Capture the cell that displays the provided text and extract its [X, Y] central coordinate. 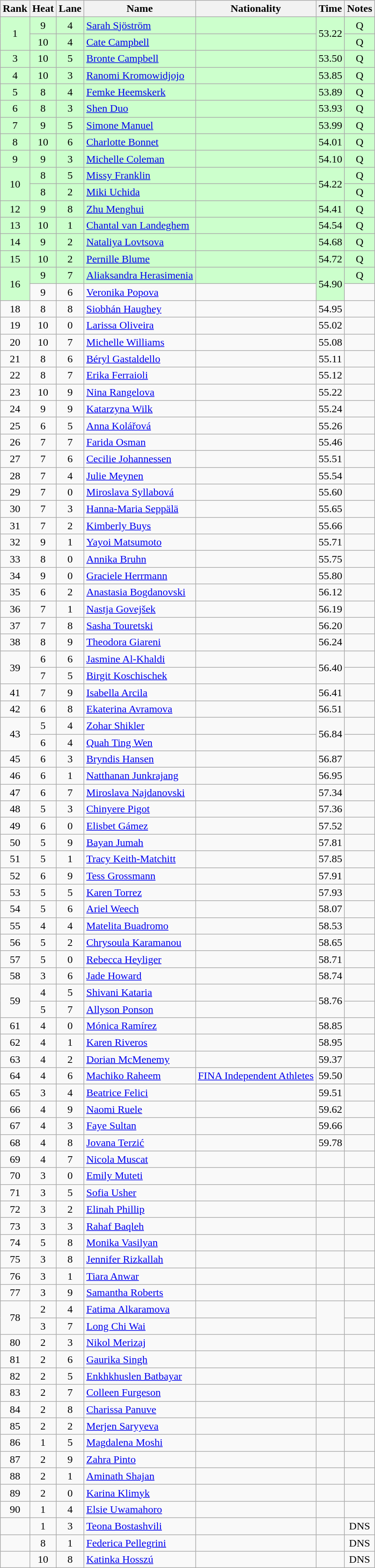
Mónica Ramírez [139, 1026]
67 [15, 1126]
55.60 [331, 492]
20 [15, 342]
Faye Sultan [139, 1126]
58.65 [331, 942]
Zahra Pinto [139, 1459]
Quah Ting Wen [139, 743]
24 [15, 409]
FINA Independent Athletes [256, 1076]
55.02 [331, 326]
Michelle Coleman [139, 159]
59.66 [331, 1126]
Rebecca Heyliger [139, 959]
55.54 [331, 475]
25 [15, 425]
53.93 [331, 109]
Jennifer Rizkallah [139, 1259]
59 [15, 1001]
Tracy Keith-Matchitt [139, 859]
56.12 [331, 592]
21 [15, 359]
55.24 [331, 409]
58.71 [331, 959]
Elsie Uwamahoro [139, 1509]
Gaurika Singh [139, 1359]
43 [15, 734]
56 [15, 942]
53.22 [331, 34]
Dorian McMenemy [139, 1059]
54.01 [331, 142]
59.37 [331, 1059]
57 [15, 959]
73 [15, 1226]
Isabella Arcila [139, 692]
Nationality [256, 9]
53.99 [331, 125]
Allyson Ponson [139, 1009]
32 [15, 542]
38 [15, 642]
Elisbet Gámez [139, 826]
57.52 [331, 826]
28 [15, 475]
Natthanan Junkrajang [139, 776]
82 [15, 1376]
19 [15, 326]
Shen Duo [139, 109]
75 [15, 1259]
Colleen Furgeson [139, 1393]
Erika Ferraioli [139, 375]
Jade Howard [139, 976]
Aminath Shajan [139, 1476]
54.54 [331, 226]
35 [15, 592]
55.26 [331, 425]
72 [15, 1209]
Time [331, 9]
Cecilie Johannessen [139, 459]
Bryndis Hansen [139, 759]
54.90 [331, 284]
12 [15, 209]
54 [15, 909]
23 [15, 392]
Ekaterina Avramova [139, 709]
55.11 [331, 359]
Sasha Touretski [139, 626]
27 [15, 459]
Bronte Campbell [139, 59]
59.78 [331, 1143]
Julie Meynen [139, 475]
Lane [70, 9]
45 [15, 759]
55.12 [331, 375]
58.85 [331, 1026]
59.62 [331, 1109]
58.74 [331, 976]
68 [15, 1143]
Beatrice Felici [139, 1093]
54.95 [331, 309]
85 [15, 1426]
55.75 [331, 559]
Cate Campbell [139, 42]
65 [15, 1093]
54.22 [331, 184]
57.91 [331, 876]
Miki Uchida [139, 192]
Nina Rangelova [139, 392]
49 [15, 826]
13 [15, 226]
86 [15, 1443]
Long Chi Wai [139, 1326]
56.84 [331, 734]
Ranomi Kromowidjojo [139, 75]
71 [15, 1193]
53.50 [331, 59]
77 [15, 1293]
53.85 [331, 75]
56.40 [331, 667]
Nataliya Lovtsova [139, 242]
41 [15, 692]
Hanna-Maria Seppälä [139, 509]
59.50 [331, 1076]
Ariel Weech [139, 909]
Tiara Anwar [139, 1276]
Jovana Terzić [139, 1143]
Chinyere Pigot [139, 809]
55.80 [331, 576]
Missy Franklin [139, 175]
Nastja Govejšek [139, 609]
Machiko Raheem [139, 1076]
Elinah Phillip [139, 1209]
Teona Bostashvili [139, 1526]
Femke Heemskerk [139, 92]
46 [15, 776]
31 [15, 526]
Graciele Herrmann [139, 576]
Larissa Oliveira [139, 326]
Name [139, 9]
18 [15, 309]
84 [15, 1409]
53 [15, 892]
57.85 [331, 859]
Miroslava Najdanovski [139, 793]
36 [15, 609]
Magdalena Moshi [139, 1443]
47 [15, 793]
53.89 [331, 92]
Veronika Popova [139, 292]
89 [15, 1493]
Anna Kolářová [139, 425]
Charlotte Bonnet [139, 142]
52 [15, 876]
Jasmine Al-Khaldi [139, 659]
63 [15, 1059]
56.24 [331, 642]
Zohar Shikler [139, 726]
90 [15, 1509]
Simone Manuel [139, 125]
50 [15, 842]
Chrysoula Karamanou [139, 942]
58 [15, 976]
54.72 [331, 259]
22 [15, 375]
Bayan Jumah [139, 842]
Birgit Koschischek [139, 676]
39 [15, 667]
66 [15, 1109]
Karen Torrez [139, 892]
Tess Grossmann [139, 876]
56.87 [331, 759]
15 [15, 259]
88 [15, 1476]
29 [15, 492]
55.71 [331, 542]
58.76 [331, 1001]
Shivani Kataria [139, 992]
56.20 [331, 626]
54.41 [331, 209]
56.41 [331, 692]
42 [15, 709]
14 [15, 242]
55.66 [331, 526]
54.10 [331, 159]
76 [15, 1276]
58.07 [331, 909]
55 [15, 926]
57.34 [331, 793]
Karen Riveros [139, 1043]
Yayoi Matsumoto [139, 542]
Karina Klimyk [139, 1493]
30 [15, 509]
48 [15, 809]
Sarah Sjöström [139, 25]
Rahaf Baqleh [139, 1226]
Rank [15, 9]
Michelle Williams [139, 342]
81 [15, 1359]
Sofia Usher [139, 1193]
Naomi Ruele [139, 1109]
57.81 [331, 842]
Enkhkhuslen Batbayar [139, 1376]
51 [15, 859]
Kimberly Buys [139, 526]
Matelita Buadromo [139, 926]
Katinka Hosszú [139, 1560]
57.93 [331, 892]
Notes [360, 9]
Aliaksandra Herasimenia [139, 276]
54.68 [331, 242]
55.46 [331, 442]
Heat [43, 9]
56.19 [331, 609]
55.22 [331, 392]
Siobhán Haughey [139, 309]
Annika Bruhn [139, 559]
Pernille Blume [139, 259]
61 [15, 1026]
Katarzyna Wilk [139, 409]
87 [15, 1459]
58.95 [331, 1043]
56.51 [331, 709]
Merjen Saryyeva [139, 1426]
37 [15, 626]
Federica Pellegrini [139, 1543]
Farida Osman [139, 442]
Charissa Panuve [139, 1409]
83 [15, 1393]
Fatima Alkaramova [139, 1310]
57.36 [331, 809]
80 [15, 1343]
Zhu Menghui [139, 209]
78 [15, 1318]
74 [15, 1242]
Anastasia Bogdanovski [139, 592]
55.51 [331, 459]
59.51 [331, 1093]
33 [15, 559]
26 [15, 442]
70 [15, 1176]
16 [15, 284]
Monika Vasilyan [139, 1242]
Miroslava Syllabová [139, 492]
64 [15, 1076]
55.08 [331, 342]
Nicola Muscat [139, 1159]
62 [15, 1043]
69 [15, 1159]
58.53 [331, 926]
Emily Muteti [139, 1176]
Samantha Roberts [139, 1293]
55.65 [331, 509]
Theodora Giareni [139, 642]
Béryl Gastaldello [139, 359]
56.95 [331, 776]
Nikol Merizaj [139, 1343]
Chantal van Landeghem [139, 226]
34 [15, 576]
